Output the [x, y] coordinate of the center of the cell containing the given text.  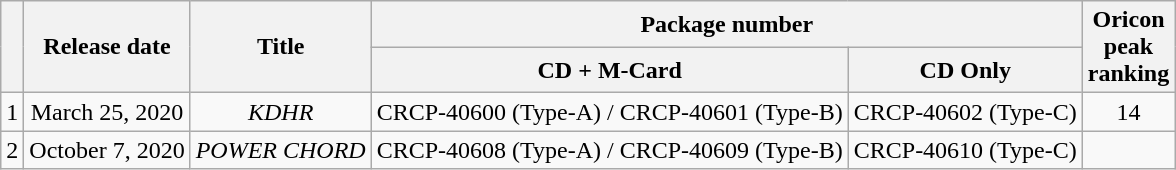
Package number [726, 24]
Title [280, 47]
CRCP-40602 (Type-C) [965, 112]
CD + M-Card [610, 70]
KDHR [280, 112]
1 [12, 112]
Oriconpeakranking [1128, 47]
CD Only [965, 70]
2 [12, 150]
CRCP-40610 (Type-C) [965, 150]
POWER CHORD [280, 150]
CRCP-40600 (Type-A) / CRCP-40601 (Type-B) [610, 112]
March 25, 2020 [107, 112]
14 [1128, 112]
CRCP-40608 (Type-A) / CRCP-40609 (Type-B) [610, 150]
October 7, 2020 [107, 150]
Release date [107, 47]
